Return (x, y) of the center of cell containing provided text 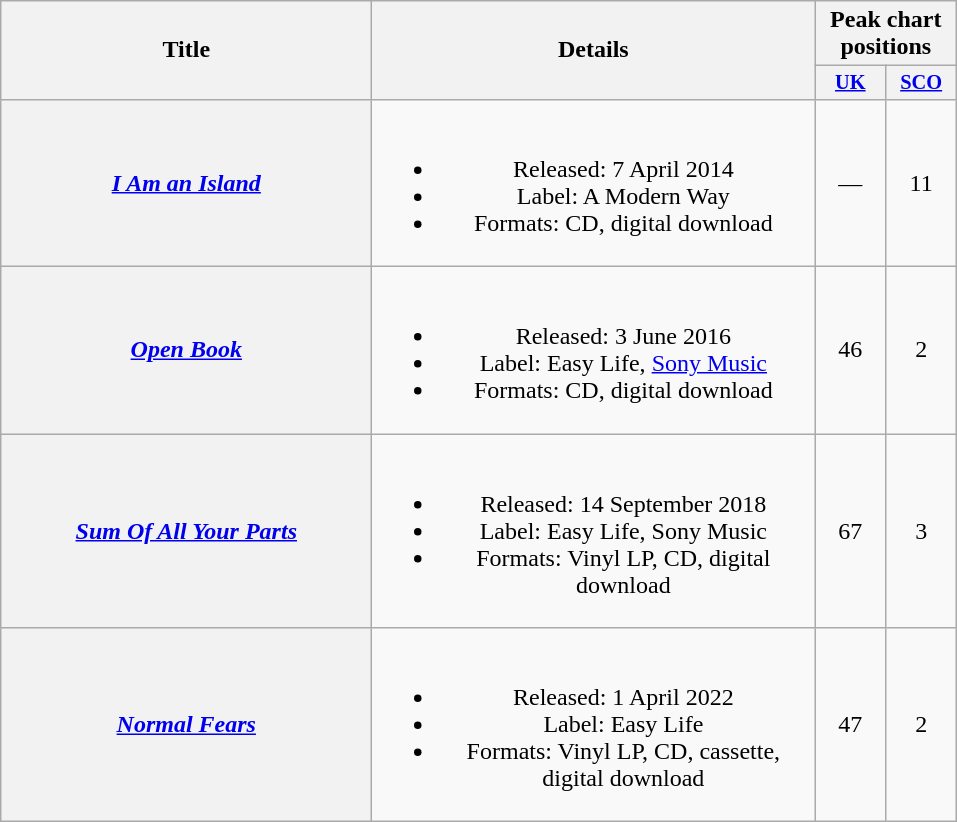
Normal Fears (186, 725)
I Am an Island (186, 182)
SCO (922, 83)
3 (922, 531)
Sum Of All Your Parts (186, 531)
47 (850, 725)
Peak chart positions (886, 34)
Released: 3 June 2016Label: Easy Life, Sony MusicFormats: CD, digital download (594, 350)
Details (594, 50)
Released: 14 September 2018Label: Easy Life, Sony MusicFormats: Vinyl LP, CD, digital download (594, 531)
Title (186, 50)
Open Book (186, 350)
UK (850, 83)
11 (922, 182)
— (850, 182)
Released: 7 April 2014Label: A Modern WayFormats: CD, digital download (594, 182)
Released: 1 April 2022Label: Easy LifeFormats: Vinyl LP, CD, cassette, digital download (594, 725)
46 (850, 350)
67 (850, 531)
